Identify which cell holds the provided text, then report its (X, Y) central coordinate. 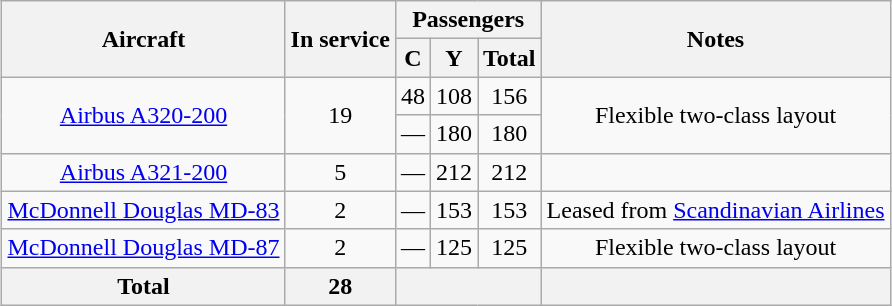
Airbus A321-200 (144, 172)
5 (340, 172)
108 (454, 96)
McDonnell Douglas MD-87 (144, 248)
In service (340, 39)
McDonnell Douglas MD-83 (144, 210)
Leased from Scandinavian Airlines (716, 210)
28 (340, 286)
19 (340, 115)
156 (510, 96)
C (412, 58)
Airbus A320-200 (144, 115)
48 (412, 96)
Y (454, 58)
Aircraft (144, 39)
Passengers (468, 20)
Notes (716, 39)
